Provide the (x, y) coordinate of the cell's center where the given text is located.  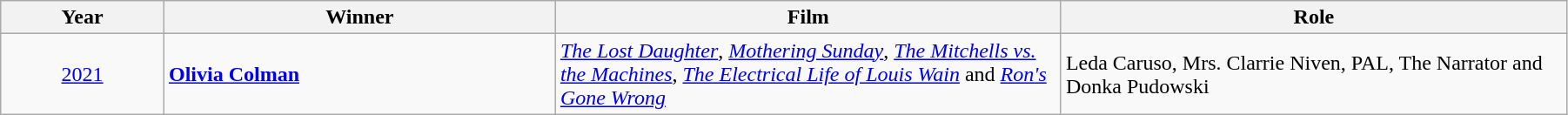
Winner (359, 17)
Year (83, 17)
Leda Caruso, Mrs. Clarrie Niven, PAL, The Narrator and Donka Pudowski (1314, 74)
Role (1314, 17)
Film (807, 17)
Olivia Colman (359, 74)
The Lost Daughter, Mothering Sunday, The Mitchells vs. the Machines, The Electrical Life of Louis Wain and Ron's Gone Wrong (807, 74)
2021 (83, 74)
